Search for the cell housing the specified text and yield its [X, Y] center coordinate. 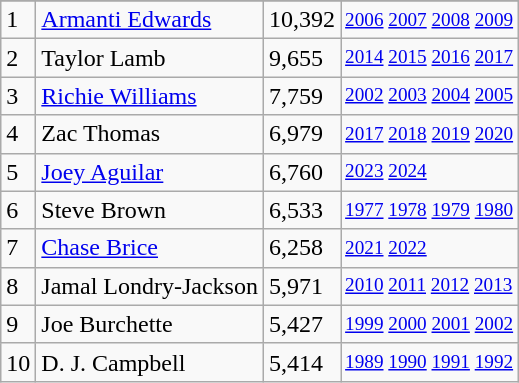
Zac Thomas [150, 134]
6,760 [302, 172]
D. J. Campbell [150, 362]
6 [18, 210]
9 [18, 324]
2002 2003 2004 2005 [430, 96]
2006 2007 2008 2009 [430, 20]
1999 2000 2001 2002 [430, 324]
Taylor Lamb [150, 58]
5,414 [302, 362]
2014 2015 2016 2017 [430, 58]
Steve Brown [150, 210]
10 [18, 362]
5 [18, 172]
Richie Williams [150, 96]
1977 1978 1979 1980 [430, 210]
6,979 [302, 134]
2 [18, 58]
6,258 [302, 248]
7 [18, 248]
Chase Brice [150, 248]
2023 2024 [430, 172]
10,392 [302, 20]
2021 2022 [430, 248]
2017 2018 2019 2020 [430, 134]
7,759 [302, 96]
Armanti Edwards [150, 20]
2010 2011 2012 2013 [430, 286]
1989 1990 1991 1992 [430, 362]
5,971 [302, 286]
6,533 [302, 210]
Joey Aguilar [150, 172]
Jamal Londry-Jackson [150, 286]
4 [18, 134]
5,427 [302, 324]
9,655 [302, 58]
3 [18, 96]
8 [18, 286]
Joe Burchette [150, 324]
1 [18, 20]
